Return (x, y) of the center of cell containing provided text 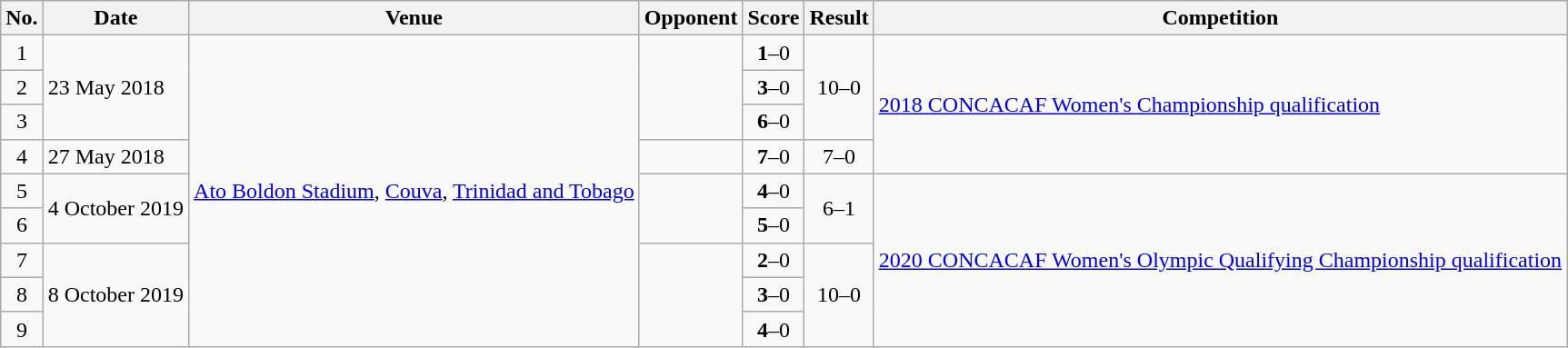
Competition (1220, 18)
2020 CONCACAF Women's Olympic Qualifying Championship qualification (1220, 260)
Opponent (691, 18)
8 October 2019 (115, 294)
27 May 2018 (115, 156)
Venue (414, 18)
4 (22, 156)
3 (22, 122)
1–0 (774, 53)
Score (774, 18)
Date (115, 18)
6–0 (774, 122)
4 October 2019 (115, 208)
Ato Boldon Stadium, Couva, Trinidad and Tobago (414, 191)
9 (22, 329)
2018 CONCACAF Women's Championship qualification (1220, 104)
1 (22, 53)
5 (22, 191)
2–0 (774, 260)
8 (22, 294)
6 (22, 225)
No. (22, 18)
Result (839, 18)
5–0 (774, 225)
7 (22, 260)
23 May 2018 (115, 87)
6–1 (839, 208)
2 (22, 87)
